Capture the cell that displays the provided text and extract its (x, y) central coordinate. 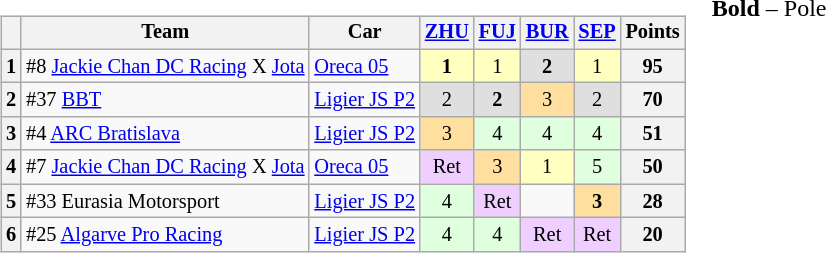
#37 BBT (165, 100)
70 (653, 100)
#33 Eurasia Motorsport (165, 201)
SEP (598, 33)
#7 Jackie Chan DC Racing X Jota (165, 167)
Team (165, 33)
Car (364, 33)
ZHU (447, 33)
28 (653, 201)
6 (11, 235)
20 (653, 235)
#25 Algarve Pro Racing (165, 235)
#8 Jackie Chan DC Racing X Jota (165, 66)
95 (653, 66)
FUJ (498, 33)
51 (653, 134)
Points (653, 33)
50 (653, 167)
#4 ARC Bratislava (165, 134)
BUR (548, 33)
